Extract the (X, Y) coordinate from the center of the cell holding the provided text.  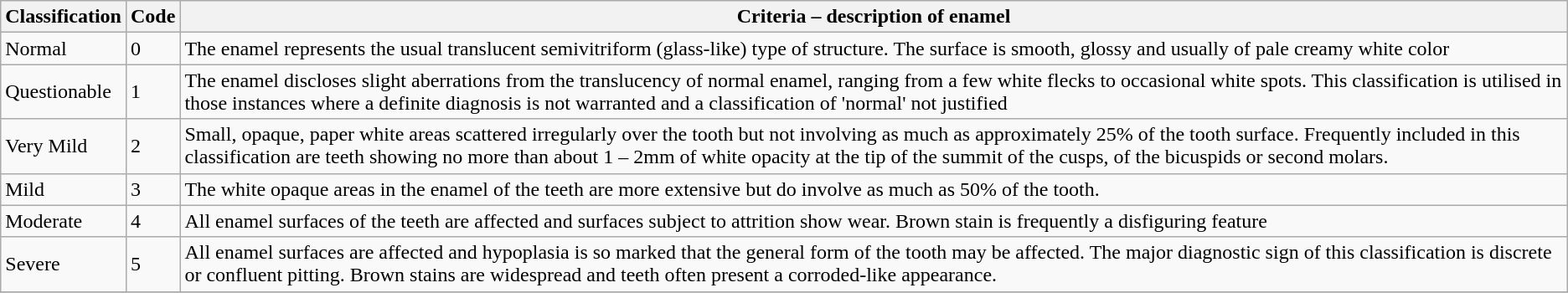
All enamel surfaces of the teeth are affected and surfaces subject to attrition show wear. Brown stain is frequently a disfiguring feature (874, 221)
0 (152, 49)
Moderate (64, 221)
4 (152, 221)
Normal (64, 49)
Severe (64, 265)
Classification (64, 17)
Criteria – description of enamel (874, 17)
2 (152, 146)
3 (152, 189)
Questionable (64, 92)
Code (152, 17)
1 (152, 92)
Mild (64, 189)
The white opaque areas in the enamel of the teeth are more extensive but do involve as much as 50% of the tooth. (874, 189)
5 (152, 265)
Very Mild (64, 146)
